Search for the cell housing the specified text and yield its [X, Y] center coordinate. 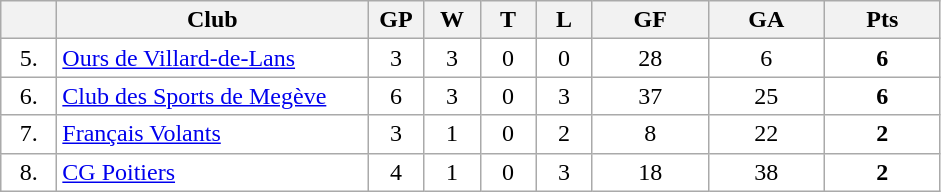
22 [766, 134]
GF [650, 20]
18 [650, 172]
8. [29, 172]
8 [650, 134]
7. [29, 134]
6. [29, 96]
L [564, 20]
Club des Sports de Megève [212, 96]
GA [766, 20]
Français Volants [212, 134]
38 [766, 172]
T [508, 20]
Ours de Villard-de-Lans [212, 58]
Pts [882, 20]
GP [396, 20]
28 [650, 58]
37 [650, 96]
CG Poitiers [212, 172]
4 [396, 172]
25 [766, 96]
W [452, 20]
5. [29, 58]
Club [212, 20]
